Find where the given text appears and provide that cell's center as [X, Y] coordinate. 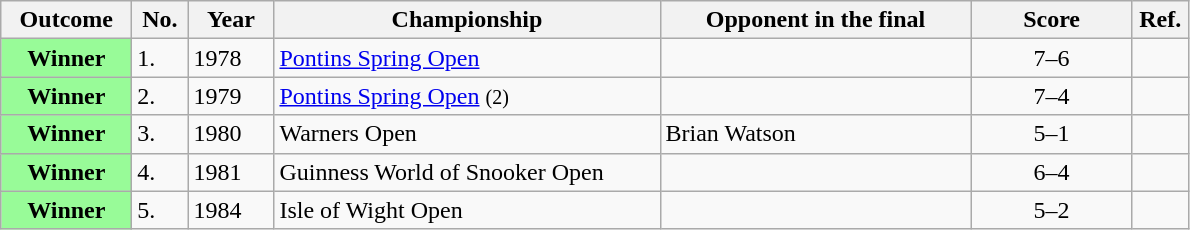
1980 [231, 134]
Pontins Spring Open (2) [467, 96]
Opponent in the final [816, 20]
5. [160, 210]
No. [160, 20]
Outcome [66, 20]
4. [160, 172]
Ref. [1160, 20]
2. [160, 96]
1979 [231, 96]
Pontins Spring Open [467, 58]
7–4 [1052, 96]
Warners Open [467, 134]
Score [1052, 20]
1978 [231, 58]
Year [231, 20]
Guinness World of Snooker Open [467, 172]
Championship [467, 20]
3. [160, 134]
5–1 [1052, 134]
1984 [231, 210]
7–6 [1052, 58]
1981 [231, 172]
1. [160, 58]
Brian Watson [816, 134]
Isle of Wight Open [467, 210]
6–4 [1052, 172]
5–2 [1052, 210]
